Determine the (x, y) coordinate at the center of the cell enclosing the given text.  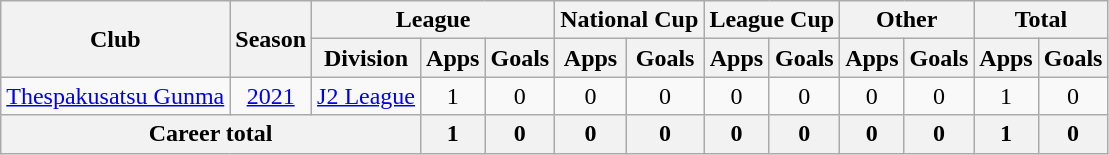
2021 (271, 96)
Total (1041, 20)
League Cup (772, 20)
Season (271, 39)
Thespakusatsu Gunma (116, 96)
Career total (211, 134)
Other (907, 20)
League (434, 20)
J2 League (366, 96)
National Cup (630, 20)
Club (116, 39)
Division (366, 58)
